Locate the cell with the specified text and output its (x, y) center coordinate. 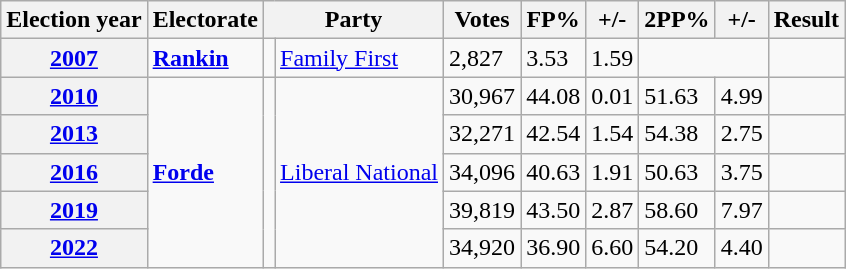
Electorate (205, 20)
3.75 (742, 172)
54.20 (677, 248)
2010 (74, 96)
54.38 (677, 134)
2,827 (482, 58)
Liberal National (360, 172)
42.54 (554, 134)
2.87 (612, 210)
34,096 (482, 172)
Forde (205, 172)
39,819 (482, 210)
2PP% (677, 20)
FP% (554, 20)
51.63 (677, 96)
0.01 (612, 96)
43.50 (554, 210)
6.60 (612, 248)
3.53 (554, 58)
50.63 (677, 172)
Party (353, 20)
2016 (74, 172)
Family First (360, 58)
7.97 (742, 210)
2013 (74, 134)
Rankin (205, 58)
32,271 (482, 134)
1.59 (612, 58)
40.63 (554, 172)
36.90 (554, 248)
Result (806, 20)
4.99 (742, 96)
2007 (74, 58)
30,967 (482, 96)
1.54 (612, 134)
2.75 (742, 134)
2019 (74, 210)
4.40 (742, 248)
1.91 (612, 172)
34,920 (482, 248)
44.08 (554, 96)
58.60 (677, 210)
Election year (74, 20)
2022 (74, 248)
Votes (482, 20)
